Output the (X, Y) coordinate of the center of the cell containing the given text.  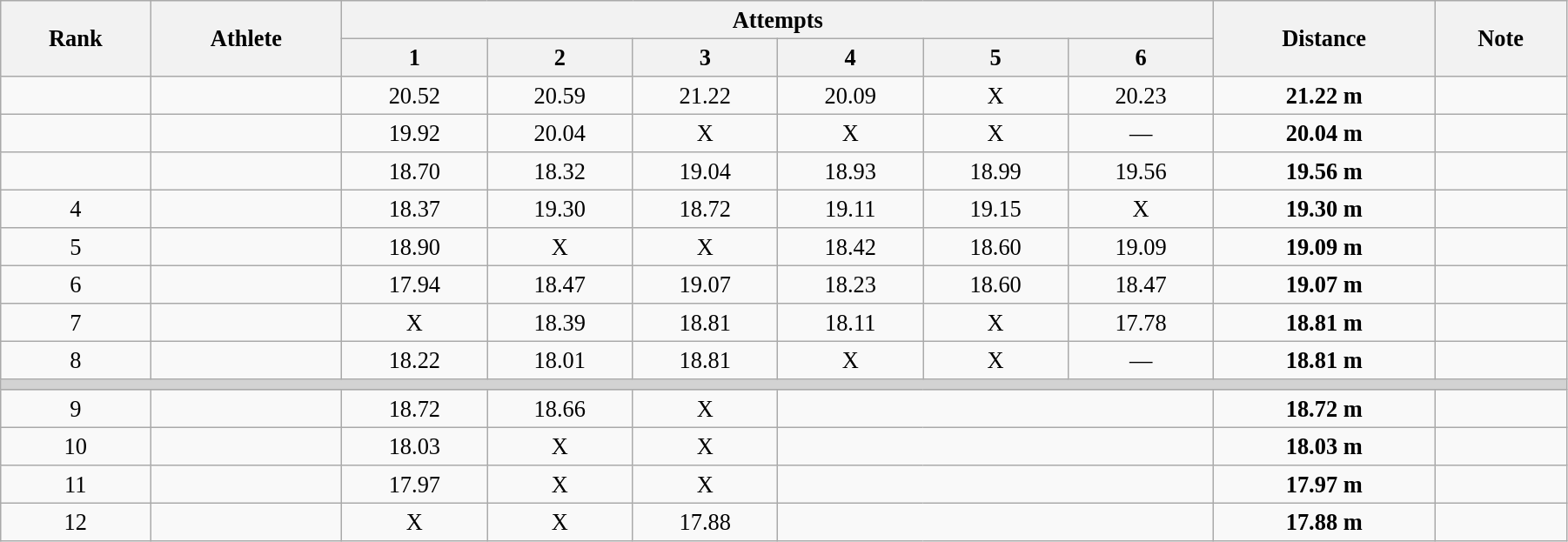
19.56 (1142, 171)
21.22 (705, 95)
21.22 m (1324, 95)
19.09 m (1324, 247)
18.99 (995, 171)
18.37 (414, 209)
1 (414, 57)
18.03 (414, 446)
17.97 m (1324, 485)
18.93 (851, 171)
19.11 (851, 209)
18.72 m (1324, 409)
Attempts (778, 19)
18.70 (414, 171)
19.09 (1142, 247)
Note (1501, 38)
12 (76, 522)
20.04 m (1324, 133)
Rank (76, 38)
9 (76, 409)
19.07 m (1324, 284)
17.88 m (1324, 522)
18.39 (560, 323)
10 (76, 446)
18.22 (414, 360)
18.90 (414, 247)
Distance (1324, 38)
Athlete (246, 38)
18.03 m (1324, 446)
19.92 (414, 133)
20.59 (560, 95)
18.42 (851, 247)
20.23 (1142, 95)
19.07 (705, 284)
17.97 (414, 485)
7 (76, 323)
2 (560, 57)
17.78 (1142, 323)
17.94 (414, 284)
17.88 (705, 522)
11 (76, 485)
8 (76, 360)
3 (705, 57)
18.23 (851, 284)
19.04 (705, 171)
20.52 (414, 95)
19.15 (995, 209)
18.66 (560, 409)
19.30 (560, 209)
19.30 m (1324, 209)
18.11 (851, 323)
20.09 (851, 95)
18.01 (560, 360)
18.32 (560, 171)
20.04 (560, 133)
19.56 m (1324, 171)
